For the text-containing cell, return its midpoint in (X, Y) coordinate format. 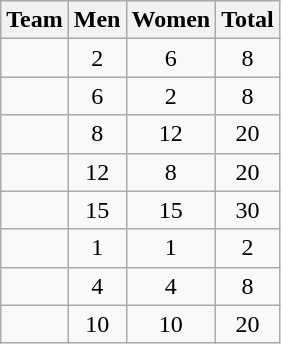
Total (248, 20)
Men (97, 20)
30 (248, 210)
Team (35, 20)
Women (171, 20)
